For the text-containing cell, return its midpoint in (X, Y) coordinate format. 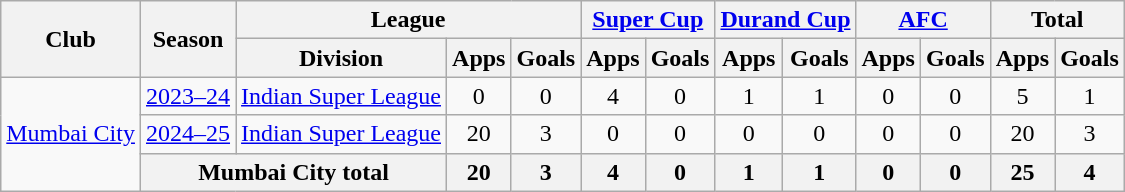
Season (188, 39)
5 (1022, 96)
2023–24 (188, 96)
Total (1057, 20)
Club (71, 39)
Mumbai City (71, 134)
25 (1022, 172)
Super Cup (648, 20)
2024–25 (188, 134)
League (408, 20)
Division (342, 58)
Mumbai City total (293, 172)
Durand Cup (786, 20)
AFC (923, 20)
